Determine the (X, Y) coordinate at the center of the cell enclosing the given text.  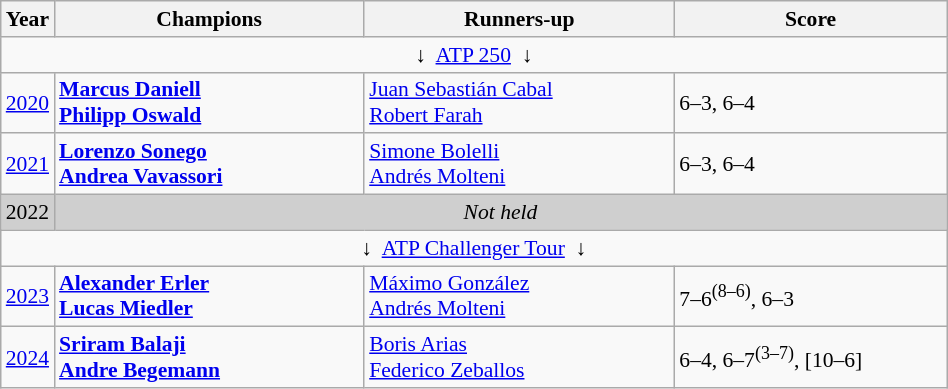
Score (810, 19)
2020 (28, 102)
↓ ATP Challenger Tour ↓ (474, 248)
Juan Sebastián Cabal Robert Farah (519, 102)
Year (28, 19)
Boris Arias Federico Zeballos (519, 358)
2023 (28, 296)
6–4, 6–7(3–7), [10–6] (810, 358)
Not held (500, 213)
7–6(8–6), 6–3 (810, 296)
2021 (28, 164)
Champions (209, 19)
Marcus Daniell Philipp Oswald (209, 102)
2024 (28, 358)
Sriram Balaji Andre Begemann (209, 358)
Runners-up (519, 19)
2022 (28, 213)
↓ ATP 250 ↓ (474, 55)
Máximo González Andrés Molteni (519, 296)
Lorenzo Sonego Andrea Vavassori (209, 164)
Simone Bolelli Andrés Molteni (519, 164)
Alexander Erler Lucas Miedler (209, 296)
